Pinpoint the cell where the given text exists, returning its (x, y) midpoint coordinate. 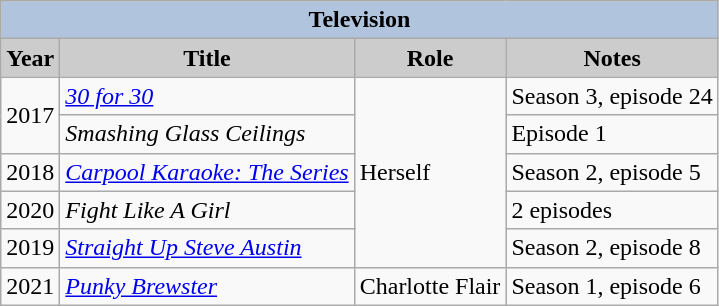
Punky Brewster (207, 286)
Episode 1 (612, 134)
Carpool Karaoke: The Series (207, 172)
Television (360, 20)
Role (430, 58)
Herself (430, 172)
Straight Up Steve Austin (207, 248)
Smashing Glass Ceilings (207, 134)
Year (30, 58)
Charlotte Flair (430, 286)
2017 (30, 115)
Season 3, episode 24 (612, 96)
Fight Like A Girl (207, 210)
Title (207, 58)
2021 (30, 286)
2020 (30, 210)
2019 (30, 248)
Notes (612, 58)
Season 2, episode 8 (612, 248)
30 for 30 (207, 96)
2 episodes (612, 210)
Season 2, episode 5 (612, 172)
Season 1, episode 6 (612, 286)
2018 (30, 172)
